Provide the (x, y) coordinate of the cell's center where the given text is located.  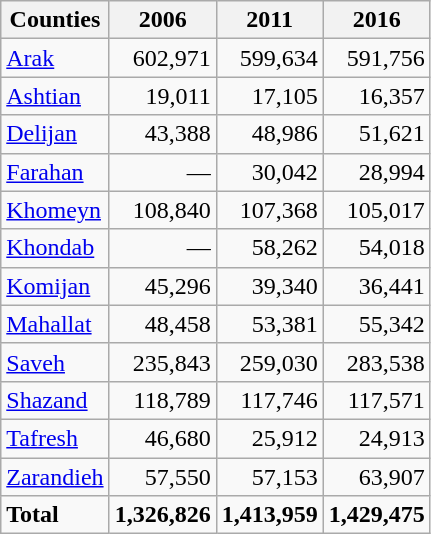
48,986 (270, 134)
259,030 (270, 362)
117,571 (376, 400)
24,913 (376, 438)
2011 (270, 20)
57,550 (162, 477)
51,621 (376, 134)
57,153 (270, 477)
58,262 (270, 248)
1,413,959 (270, 515)
1,429,475 (376, 515)
591,756 (376, 58)
117,746 (270, 400)
Total (55, 515)
46,680 (162, 438)
28,994 (376, 172)
235,843 (162, 362)
Counties (55, 20)
54,018 (376, 248)
2016 (376, 20)
43,388 (162, 134)
Saveh (55, 362)
53,381 (270, 324)
30,042 (270, 172)
Komijan (55, 286)
2006 (162, 20)
Farahan (55, 172)
Mahallat (55, 324)
55,342 (376, 324)
Arak (55, 58)
Shazand (55, 400)
39,340 (270, 286)
Khondab (55, 248)
25,912 (270, 438)
Tafresh (55, 438)
63,907 (376, 477)
283,538 (376, 362)
45,296 (162, 286)
107,368 (270, 210)
19,011 (162, 96)
16,357 (376, 96)
108,840 (162, 210)
36,441 (376, 286)
Delijan (55, 134)
Ashtian (55, 96)
48,458 (162, 324)
Khomeyn (55, 210)
17,105 (270, 96)
118,789 (162, 400)
599,634 (270, 58)
105,017 (376, 210)
1,326,826 (162, 515)
Zarandieh (55, 477)
602,971 (162, 58)
